Extract the [x, y] coordinate from the center of the cell holding the provided text.  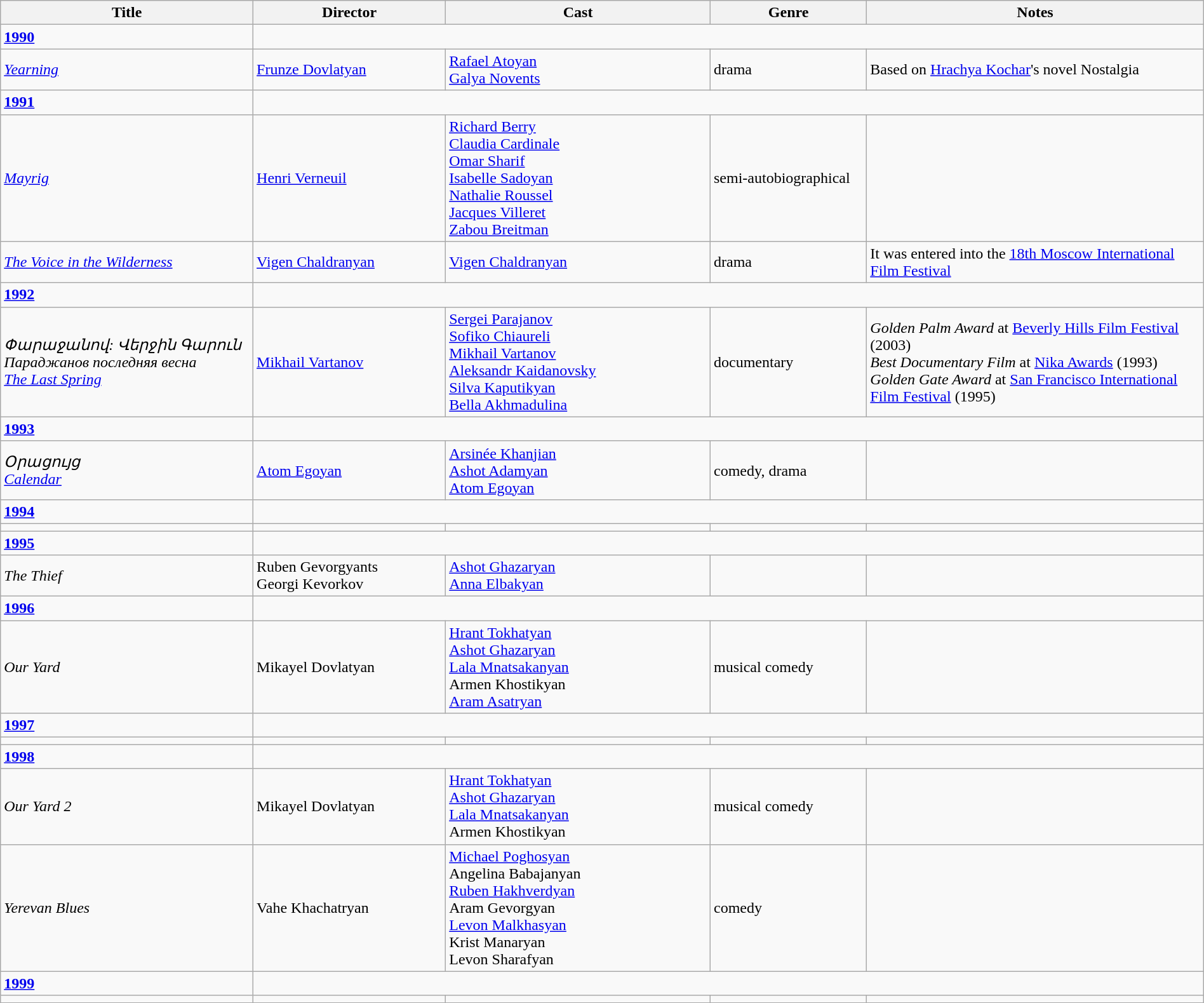
1990 [127, 37]
Title [127, 13]
Director [349, 13]
It was entered into the 18th Moscow International Film Festival [1035, 262]
Փարաջանով: Վերջին ԳարունПараджанов последняя веснаThe Last Spring [127, 362]
Richard BerryClaudia CardinaleOmar SharifIsabelle SadoyanNathalie RousselJacques VilleretZabou Breitman [578, 178]
Vahe Khachatryan [349, 908]
1995 [127, 543]
1996 [127, 609]
Michael PoghosyanAngelina BabajanyanRuben HakhverdyanAram GevorgyanLevon MalkhasyanKrist ManaryanLevon Sharafyan [578, 908]
Frunze Dovlatyan [349, 70]
Henri Verneuil [349, 178]
Arsinée KhanjianAshot AdamyanAtom Egoyan [578, 470]
Mayrig [127, 178]
1993 [127, 429]
Atom Egoyan [349, 470]
Hrant TokhatyanAshot GhazaryanLala MnatsakanyanArmen KhostikyanAram Asatryan [578, 667]
The Thief [127, 576]
1994 [127, 511]
1997 [127, 725]
Sergei ParajanovSofiko ChiaureliMikhail VartanovAleksandr KaidanovskySilva KaputikyanBella Akhmadulina [578, 362]
Mikhail Vartanov [349, 362]
The Voice in the Wilderness [127, 262]
Notes [1035, 13]
ՕրացույցCalendar [127, 470]
Ashot GhazaryanAnna Elbakyan [578, 576]
documentary [788, 362]
Our Yard 2 [127, 807]
comedy, drama [788, 470]
semi-autobiographical [788, 178]
Genre [788, 13]
Yearning [127, 70]
1998 [127, 757]
Yerevan Blues [127, 908]
Our Yard [127, 667]
Ruben GevorgyantsGeorgi Kevorkov [349, 576]
Cast [578, 13]
1991 [127, 102]
Rafael AtoyanGalya Novents [578, 70]
Based on Hrachya Kochar's novel Nostalgia [1035, 70]
Hrant TokhatyanAshot GhazaryanLala MnatsakanyanArmen Khostikyan [578, 807]
1992 [127, 295]
comedy [788, 908]
1999 [127, 983]
